From the cell containing the given text, extract its center point as [X, Y] coordinate. 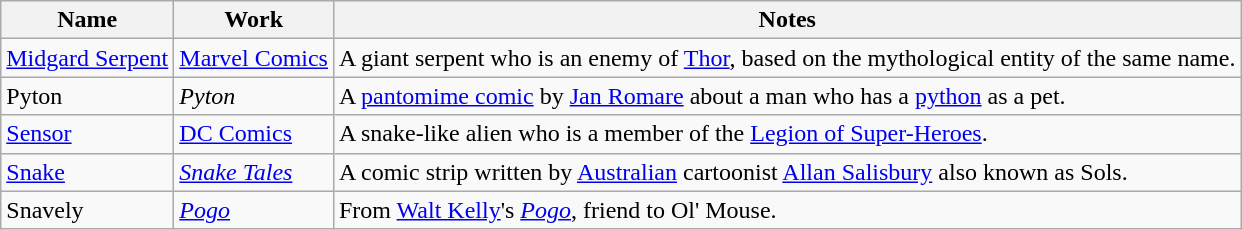
Midgard Serpent [88, 58]
A comic strip written by Australian cartoonist Allan Salisbury also known as Sols. [786, 172]
Snake Tales [254, 172]
Snake [88, 172]
A snake-like alien who is a member of the Legion of Super-Heroes. [786, 134]
A giant serpent who is an enemy of Thor, based on the mythological entity of the same name. [786, 58]
Snavely [88, 210]
Name [88, 20]
From Walt Kelly's Pogo, friend to Ol' Mouse. [786, 210]
A pantomime comic by Jan Romare about a man who has a python as a pet. [786, 96]
Sensor [88, 134]
Marvel Comics [254, 58]
Pogo [254, 210]
Work [254, 20]
DC Comics [254, 134]
Notes [786, 20]
